Locate the cell with the specified text and output its (X, Y) center coordinate. 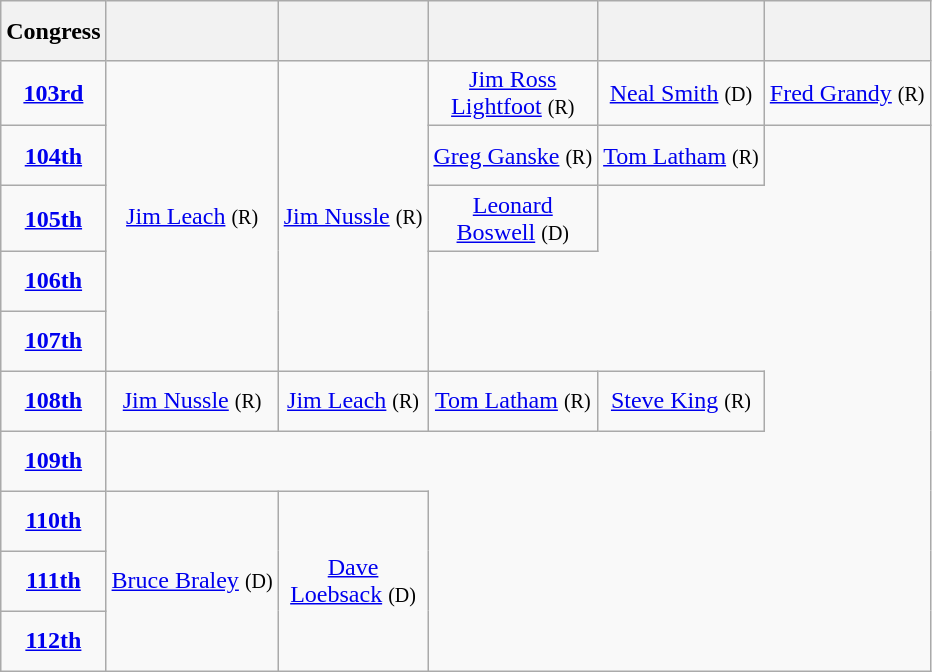
107th (54, 341)
111th (54, 581)
103rd (54, 94)
106th (54, 281)
Neal Smith (D) (682, 94)
Steve King (R) (682, 401)
DaveLoebsack (D) (353, 581)
Congress (54, 31)
Fred Grandy (R) (847, 94)
112th (54, 641)
Jim RossLightfoot (R) (513, 94)
105th (54, 218)
110th (54, 521)
Bruce Braley (D) (192, 581)
108th (54, 401)
LeonardBoswell (D) (513, 218)
109th (54, 461)
104th (54, 156)
Greg Ganske (R) (513, 156)
